Output the (x, y) coordinate of the center of the cell containing the given text.  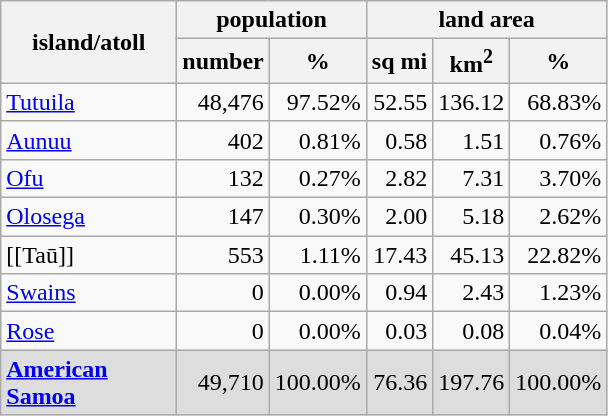
population (272, 20)
2.82 (399, 178)
5.18 (472, 217)
1.11% (318, 255)
147 (223, 217)
17.43 (399, 255)
land area (486, 20)
Swains (89, 293)
Aunuu (89, 140)
7.31 (472, 178)
0.58 (399, 140)
97.52% (318, 102)
sq mi (399, 62)
Ofu (89, 178)
[[Taū]] (89, 255)
km2 (472, 62)
island/atoll (89, 42)
2.00 (399, 217)
number (223, 62)
American Samoa (89, 382)
68.83% (558, 102)
48,476 (223, 102)
0.76% (558, 140)
0.81% (318, 140)
0.03 (399, 331)
76.36 (399, 382)
0.94 (399, 293)
402 (223, 140)
45.13 (472, 255)
Rose (89, 331)
2.62% (558, 217)
0.30% (318, 217)
49,710 (223, 382)
3.70% (558, 178)
1.51 (472, 140)
197.76 (472, 382)
1.23% (558, 293)
Tutuila (89, 102)
0.27% (318, 178)
52.55 (399, 102)
22.82% (558, 255)
0.08 (472, 331)
136.12 (472, 102)
132 (223, 178)
Olosega (89, 217)
0.04% (558, 331)
2.43 (472, 293)
553 (223, 255)
